Identify which cell holds the provided text, then report its (x, y) central coordinate. 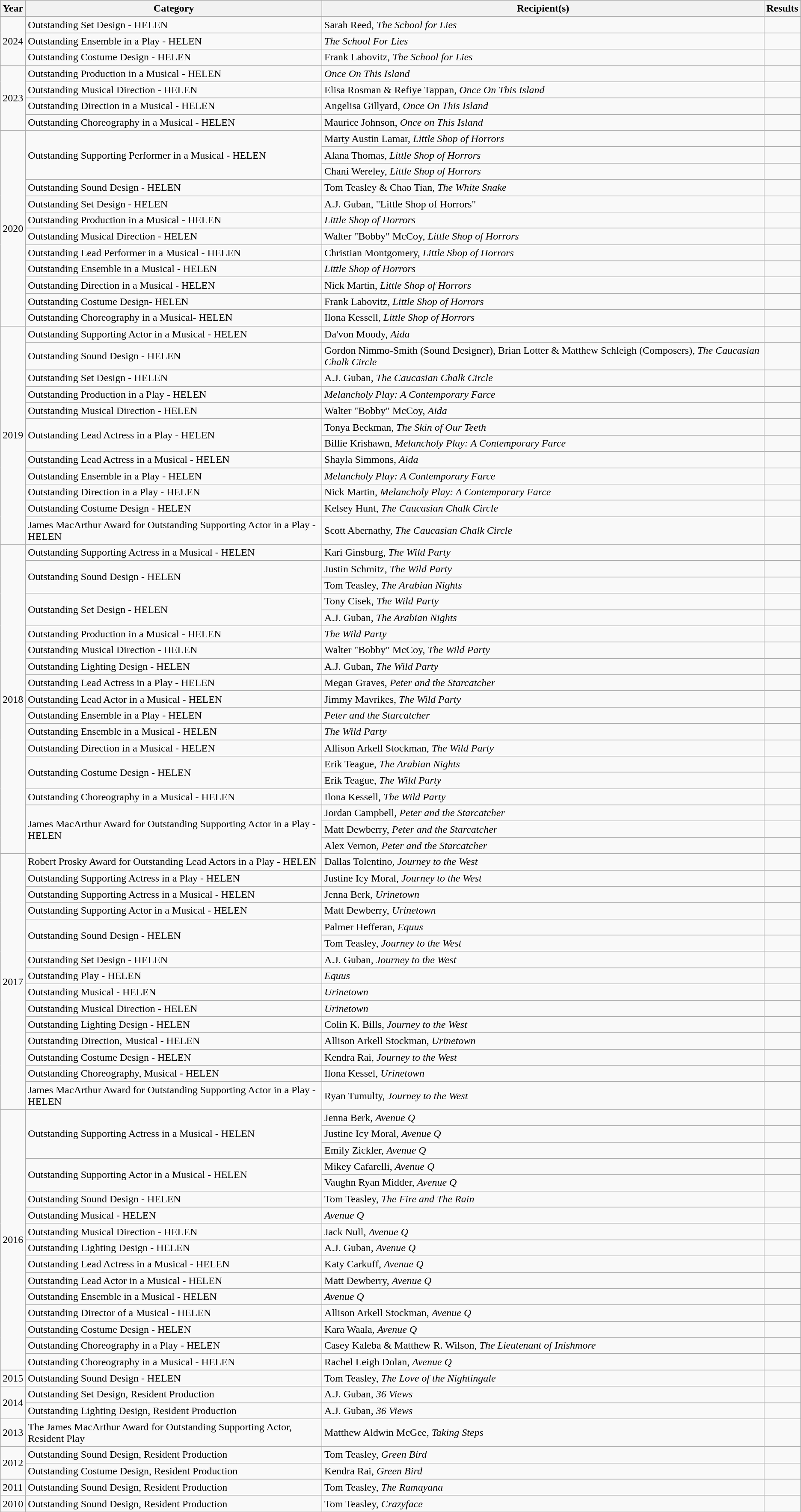
Outstanding Costume Design- HELEN (174, 302)
Erik Teague, The Wild Party (543, 781)
Sarah Reed, The School for Lies (543, 25)
Results (782, 9)
2010 (13, 1503)
2019 (13, 435)
Gordon Nimmo-Smith (Sound Designer), Brian Lotter & Matthew Schleigh (Composers), The Caucasian Chalk Circle (543, 356)
Rachel Leigh Dolan, Avenue Q (543, 1362)
Allison Arkell Stockman, Avenue Q (543, 1313)
Katy Carkuff, Avenue Q (543, 1264)
2016 (13, 1240)
Walter "Bobby" McCoy, Little Shop of Horrors (543, 237)
Once On This Island (543, 74)
Outstanding Director of a Musical - HELEN (174, 1313)
Outstanding Choreography, Musical - HELEN (174, 1074)
2014 (13, 1403)
Tom Teasley, Crazyface (543, 1503)
Da'von Moody, Aida (543, 334)
Outstanding Choreography in a Play - HELEN (174, 1346)
The School For Lies (543, 41)
Equus (543, 976)
Justine Icy Moral, Avenue Q (543, 1134)
Maurice Johnson, Once on This Island (543, 122)
Chani Wereley, Little Shop of Horrors (543, 171)
Angelisa Gillyard, Once On This Island (543, 106)
Nick Martin, Melancholy Play: A Contemporary Farce (543, 492)
Outstanding Play - HELEN (174, 976)
Jordan Campbell, Peter and the Starcatcher (543, 813)
Casey Kaleba & Matthew R. Wilson, The Lieutenant of Inishmore (543, 1346)
Outstanding Choreography in a Musical- HELEN (174, 318)
Jack Null, Avenue Q (543, 1231)
Frank Labovitz, Little Shop of Horrors (543, 302)
Jimmy Mavrikes, The Wild Party (543, 699)
A.J. Guban, "Little Shop of Horrors" (543, 204)
Robert Prosky Award for Outstanding Lead Actors in a Play - HELEN (174, 862)
Colin K. Bills, Journey to the West (543, 1025)
Kelsey Hunt, The Caucasian Chalk Circle (543, 509)
Elisa Rosman & Refiye Tappan, Once On This Island (543, 90)
A.J. Guban, The Caucasian Chalk Circle (543, 378)
Outstanding Lead Performer in a Musical - HELEN (174, 253)
Emily Zickler, Avenue Q (543, 1150)
Tom Teasley, The Love of the Nightingale (543, 1378)
Dallas Tolentino, Journey to the West (543, 862)
2011 (13, 1487)
Jenna Berk, Avenue Q (543, 1118)
Allison Arkell Stockman, The Wild Party (543, 748)
Tom Teasley, The Arabian Nights (543, 585)
Outstanding Direction, Musical - HELEN (174, 1041)
Frank Labovitz, The School for Lies (543, 57)
Vaughn Ryan Midder, Avenue Q (543, 1183)
Nick Martin, Little Shop of Horrors (543, 285)
Mikey Cafarelli, Avenue Q (543, 1166)
A.J. Guban, The Wild Party (543, 666)
Justine Icy Moral, Journey to the West (543, 878)
Kari Ginsburg, The Wild Party (543, 553)
Tom Teasley, Green Bird (543, 1455)
A.J. Guban, Avenue Q (543, 1248)
2013 (13, 1433)
2015 (13, 1378)
Matt Dewberry, Urinetown (543, 911)
2020 (13, 228)
Kendra Rai, Journey to the West (543, 1057)
Tony Cisek, The Wild Party (543, 601)
2012 (13, 1463)
A.J. Guban, The Arabian Nights (543, 618)
Marty Austin Lamar, Little Shop of Horrors (543, 139)
Ilona Kessell, The Wild Party (543, 797)
Kendra Rai, Green Bird (543, 1471)
Palmer Hefferan, Equus (543, 927)
Year (13, 9)
Megan Graves, Peter and the Starcatcher (543, 683)
The James MacArthur Award for Outstanding Supporting Actor, Resident Play (174, 1433)
Outstanding Set Design, Resident Production (174, 1394)
Outstanding Lighting Design, Resident Production (174, 1411)
Tom Teasley & Chao Tian, The White Snake (543, 187)
Recipient(s) (543, 9)
Outstanding Costume Design, Resident Production (174, 1471)
Christian Montgomery, Little Shop of Horrors (543, 253)
Tom Teasley, Journey to the West (543, 943)
Matt Dewberry, Avenue Q (543, 1280)
Outstanding Supporting Actress in a Play - HELEN (174, 878)
Justin Schmitz, The Wild Party (543, 569)
Ilona Kessell, Little Shop of Horrors (543, 318)
Matthew Aldwin McGee, Taking Steps (543, 1433)
Alex Vernon, Peter and the Starcatcher (543, 846)
2024 (13, 41)
Scott Abernathy, The Caucasian Chalk Circle (543, 530)
Kara Waala, Avenue Q (543, 1329)
Walter "Bobby" McCoy, Aida (543, 411)
Shayla Simmons, Aida (543, 459)
Walter "Bobby" McCoy, The Wild Party (543, 650)
Jenna Berk, Urinetown (543, 894)
2018 (13, 699)
Outstanding Direction in a Play - HELEN (174, 492)
Matt Dewberry, Peter and the Starcatcher (543, 829)
2017 (13, 982)
Billie Krishawn, Melancholy Play: A Contemporary Farce (543, 443)
Category (174, 9)
Outstanding Supporting Performer in a Musical - HELEN (174, 155)
Tom Teasley, The Fire and The Rain (543, 1199)
Tom Teasley, The Ramayana (543, 1487)
Peter and the Starcatcher (543, 715)
2023 (13, 98)
Ilona Kessel, Urinetown (543, 1074)
Erik Teague, The Arabian Nights (543, 764)
Outstanding Production in a Play - HELEN (174, 394)
Ryan Tumulty, Journey to the West (543, 1096)
Alana Thomas, Little Shop of Horrors (543, 155)
A.J. Guban, Journey to the West (543, 959)
Allison Arkell Stockman, Urinetown (543, 1041)
Tonya Beckman, The Skin of Our Teeth (543, 427)
